Return [X, Y] of the center of cell containing provided text 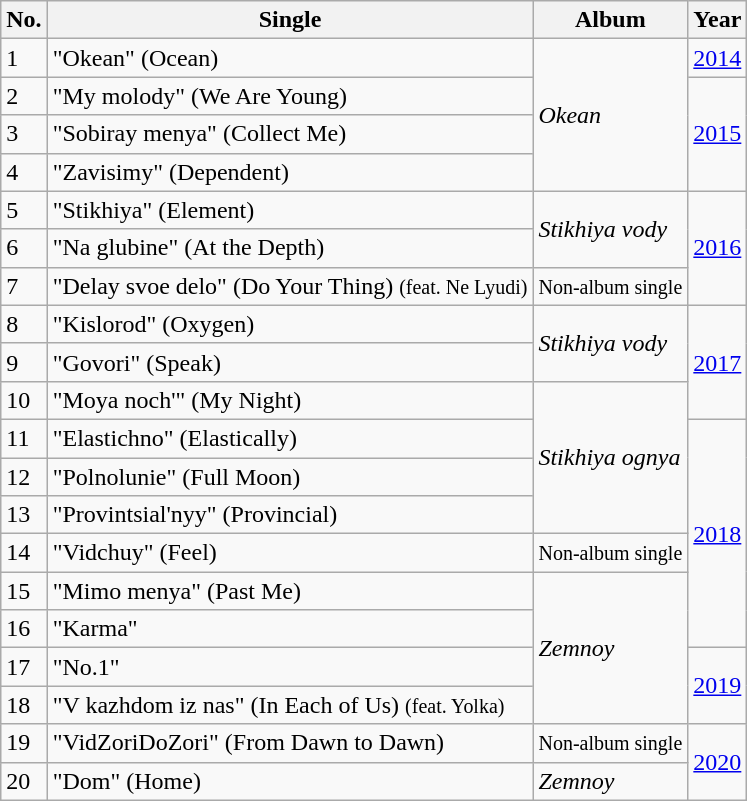
2016 [718, 248]
20 [24, 781]
7 [24, 286]
Album [610, 20]
"Elastichno" (Elastically) [290, 438]
"Kislorod" (Oxygen) [290, 324]
"Delay svoe delo" (Do Your Thing) (feat. Ne Lyudi) [290, 286]
"Stikhiya" (Element) [290, 210]
No. [24, 20]
2014 [718, 58]
"Okean" (Ocean) [290, 58]
12 [24, 477]
15 [24, 591]
2020 [718, 762]
5 [24, 210]
2 [24, 96]
"Na glubine" (At the Depth) [290, 248]
17 [24, 667]
2015 [718, 134]
"Govori" (Speak) [290, 362]
11 [24, 438]
2018 [718, 533]
"Vidchuy" (Feel) [290, 553]
3 [24, 134]
"Karma" [290, 629]
19 [24, 743]
6 [24, 248]
9 [24, 362]
Okean [610, 115]
"Polnolunie" (Full Moon) [290, 477]
"No.1" [290, 667]
"Zavisimy" (Dependent) [290, 172]
"Mimo menya" (Past Me) [290, 591]
"Provintsial'nyy" (Provincial) [290, 515]
8 [24, 324]
Stikhiya ognya [610, 457]
18 [24, 705]
2017 [718, 362]
2019 [718, 686]
"Moya noch'" (My Night) [290, 400]
1 [24, 58]
"V kazhdom iz nas" (In Each of Us) (feat. Yolka) [290, 705]
14 [24, 553]
"Dom" (Home) [290, 781]
4 [24, 172]
"VidZoriDoZori" (From Dawn to Dawn) [290, 743]
13 [24, 515]
"Sobiray menya" (Collect Me) [290, 134]
Year [718, 20]
10 [24, 400]
16 [24, 629]
"My molody" (We Are Young) [290, 96]
Single [290, 20]
